Identify which cell holds the provided text, then report its [X, Y] central coordinate. 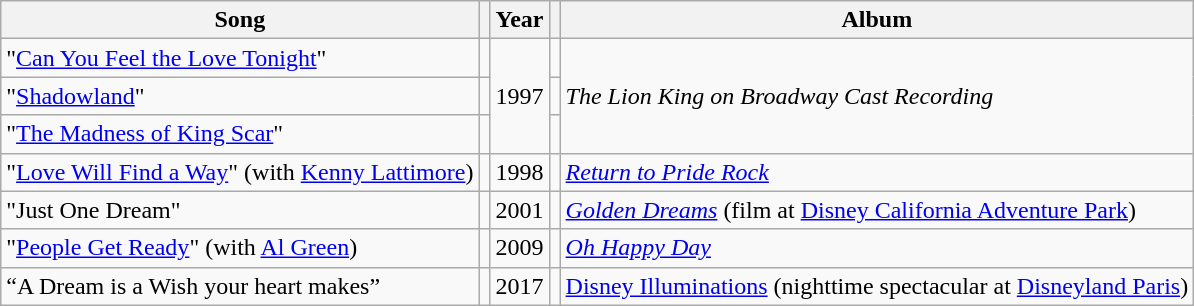
Album [877, 20]
1998 [520, 172]
"Shadowland" [240, 96]
2017 [520, 286]
Disney Illuminations (nighttime spectacular at Disneyland Paris) [877, 286]
“A Dream is a Wish your heart makes” [240, 286]
"The Madness of King Scar" [240, 134]
"Can You Feel the Love Tonight" [240, 58]
Oh Happy Day [877, 248]
Year [520, 20]
"Just One Dream" [240, 210]
The Lion King on Broadway Cast Recording [877, 96]
"Love Will Find a Way" (with Kenny Lattimore) [240, 172]
1997 [520, 96]
2009 [520, 248]
Golden Dreams (film at Disney California Adventure Park) [877, 210]
Song [240, 20]
Return to Pride Rock [877, 172]
2001 [520, 210]
"People Get Ready" (with Al Green) [240, 248]
